Return the [X, Y] coordinate for the center point of the cell that contains the specified text.  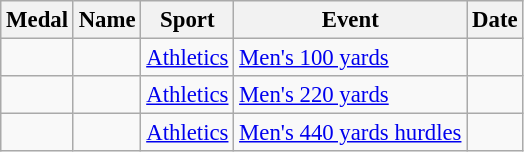
Men's 220 yards [350, 95]
Sport [188, 20]
Date [495, 20]
Event [350, 20]
Men's 100 yards [350, 58]
Men's 440 yards hurdles [350, 133]
Name [107, 20]
Medal [38, 20]
